Capture the cell that displays the provided text and extract its [x, y] central coordinate. 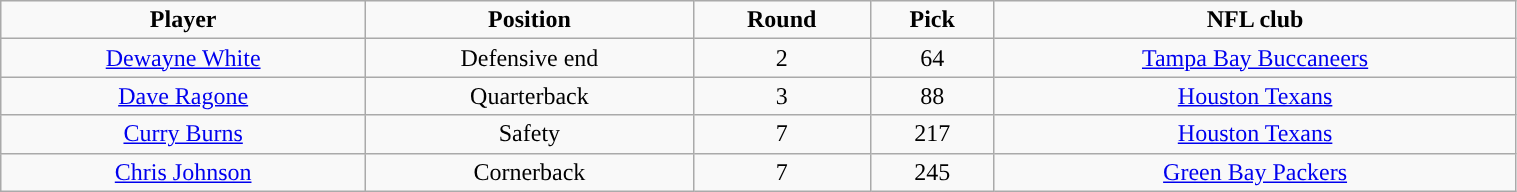
Defensive end [530, 58]
Chris Johnson [184, 172]
Dewayne White [184, 58]
64 [932, 58]
Safety [530, 134]
217 [932, 134]
NFL club [1255, 20]
Tampa Bay Buccaneers [1255, 58]
Cornerback [530, 172]
Dave Ragone [184, 96]
Curry Burns [184, 134]
Green Bay Packers [1255, 172]
88 [932, 96]
Round [782, 20]
Position [530, 20]
3 [782, 96]
245 [932, 172]
Player [184, 20]
Pick [932, 20]
Quarterback [530, 96]
2 [782, 58]
